Capture the cell that displays the provided text and extract its [X, Y] central coordinate. 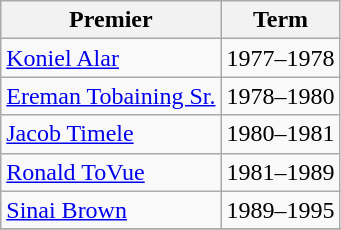
1981–1989 [280, 172]
Koniel Alar [111, 58]
Sinai Brown [111, 210]
1978–1980 [280, 96]
Term [280, 20]
Ereman Tobaining Sr. [111, 96]
1980–1981 [280, 134]
Premier [111, 20]
Ronald ToVue [111, 172]
1989–1995 [280, 210]
Jacob Timele [111, 134]
1977–1978 [280, 58]
